Return [x, y] of the center of cell containing provided text 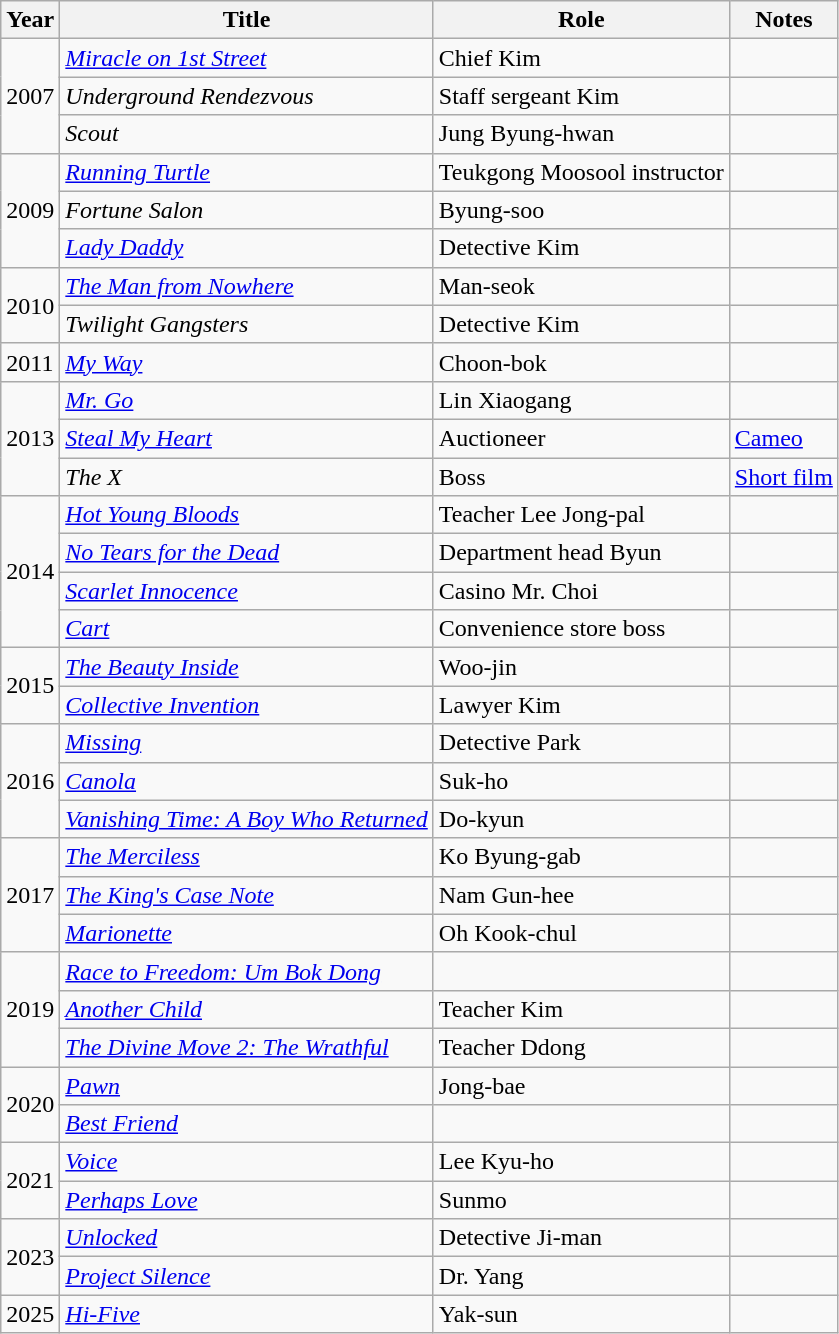
Do-kyun [581, 819]
Auctioneer [581, 438]
Steal My Heart [246, 438]
The King's Case Note [246, 895]
Chief Kim [581, 58]
Cameo [784, 438]
2016 [30, 781]
Department head Byun [581, 553]
2021 [30, 1181]
Oh Kook-chul [581, 933]
Scarlet Innocence [246, 591]
Lee Kyu-ho [581, 1162]
Vanishing Time: A Boy Who Returned [246, 819]
Race to Freedom: Um Bok Dong [246, 971]
Teacher Lee Jong-pal [581, 515]
Collective Invention [246, 705]
Voice [246, 1162]
Notes [784, 20]
Role [581, 20]
2007 [30, 96]
Staff sergeant Kim [581, 96]
My Way [246, 362]
Unlocked [246, 1238]
Detective Ji-man [581, 1238]
Marionette [246, 933]
Cart [246, 629]
Perhaps Love [246, 1200]
Suk-ho [581, 781]
2023 [30, 1257]
The X [246, 477]
Lin Xiaogang [581, 400]
Hot Young Bloods [246, 515]
Jong-bae [581, 1085]
Year [30, 20]
Fortune Salon [246, 210]
The Beauty Inside [246, 667]
Canola [246, 781]
Title [246, 20]
Byung-soo [581, 210]
2011 [30, 362]
2017 [30, 895]
Convenience store boss [581, 629]
Boss [581, 477]
Another Child [246, 1009]
Lady Daddy [246, 248]
Short film [784, 477]
Man-seok [581, 286]
2014 [30, 572]
The Man from Nowhere [246, 286]
Woo-jin [581, 667]
Underground Rendezvous [246, 96]
The Divine Move 2: The Wrathful [246, 1047]
Detective Park [581, 743]
Pawn [246, 1085]
Nam Gun-hee [581, 895]
Teukgong Moosool instructor [581, 172]
2010 [30, 305]
Choon-bok [581, 362]
Teacher Kim [581, 1009]
Running Turtle [246, 172]
Mr. Go [246, 400]
2015 [30, 686]
2013 [30, 438]
Yak-sun [581, 1314]
Casino Mr. Choi [581, 591]
2020 [30, 1104]
No Tears for the Dead [246, 553]
Jung Byung-hwan [581, 134]
2009 [30, 210]
Lawyer Kim [581, 705]
Scout [246, 134]
Sunmo [581, 1200]
Hi-Five [246, 1314]
Missing [246, 743]
Miracle on 1st Street [246, 58]
2019 [30, 1009]
Project Silence [246, 1276]
The Merciless [246, 857]
Ko Byung-gab [581, 857]
Twilight Gangsters [246, 324]
Best Friend [246, 1124]
Dr. Yang [581, 1276]
2025 [30, 1314]
Teacher Ddong [581, 1047]
